Return the [x, y] coordinate for the center point of the cell that contains the specified text.  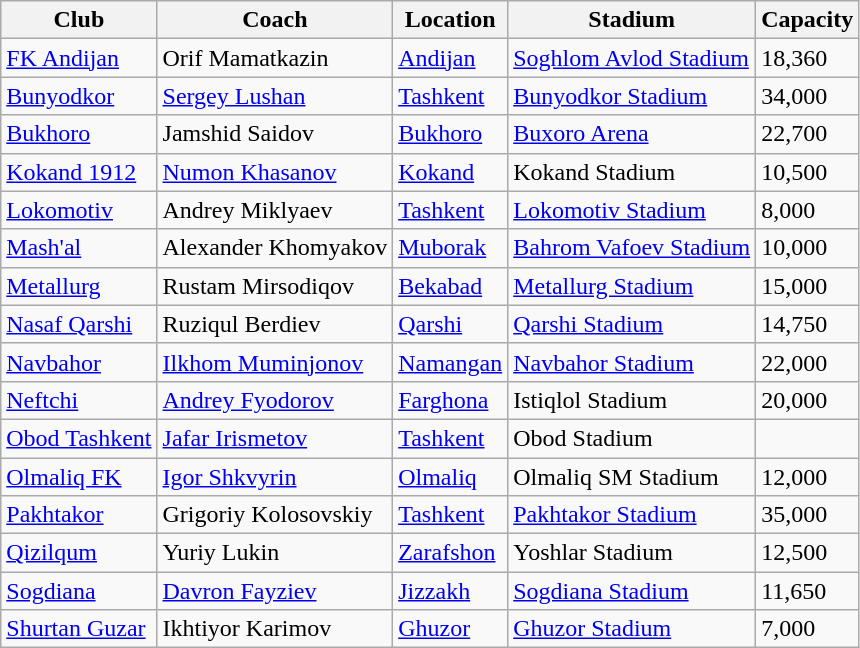
Nasaf Qarshi [79, 324]
Andrey Miklyaev [275, 210]
Igor Shkvyrin [275, 477]
Ghuzor Stadium [632, 629]
Capacity [808, 20]
Coach [275, 20]
22,700 [808, 134]
Ruziqul Berdiev [275, 324]
Obod Stadium [632, 438]
Lokomotiv [79, 210]
Kokand [450, 172]
Jafar Irismetov [275, 438]
Farghona [450, 400]
Yuriy Lukin [275, 553]
Lokomotiv Stadium [632, 210]
Bunyodkor Stadium [632, 96]
Namangan [450, 362]
Numon Khasanov [275, 172]
Yoshlar Stadium [632, 553]
Bahrom Vafoev Stadium [632, 248]
35,000 [808, 515]
Andijan [450, 58]
Metallurg Stadium [632, 286]
Alexander Khomyakov [275, 248]
Bekabad [450, 286]
Location [450, 20]
Kokand Stadium [632, 172]
7,000 [808, 629]
Istiqlol Stadium [632, 400]
Olmaliq SM Stadium [632, 477]
Sogdiana Stadium [632, 591]
Jamshid Saidov [275, 134]
8,000 [808, 210]
Kokand 1912 [79, 172]
Sergey Lushan [275, 96]
Buxoro Arena [632, 134]
Mash'al [79, 248]
Zarafshon [450, 553]
Qarshi Stadium [632, 324]
Navbahor Stadium [632, 362]
Muborak [450, 248]
Qizilqum [79, 553]
Orif Mamatkazin [275, 58]
Qarshi [450, 324]
Navbahor [79, 362]
Olmaliq [450, 477]
Ghuzor [450, 629]
Pakhtakor Stadium [632, 515]
Shurtan Guzar [79, 629]
Ikhtiyor Karimov [275, 629]
18,360 [808, 58]
Rustam Mirsodiqov [275, 286]
Sogdiana [79, 591]
Obod Tashkent [79, 438]
Bunyodkor [79, 96]
Club [79, 20]
Grigoriy Kolosovskiy [275, 515]
Pakhtakor [79, 515]
Neftchi [79, 400]
20,000 [808, 400]
Ilkhom Muminjonov [275, 362]
15,000 [808, 286]
Stadium [632, 20]
11,650 [808, 591]
Davron Fayziev [275, 591]
14,750 [808, 324]
10,000 [808, 248]
Jizzakh [450, 591]
12,500 [808, 553]
FK Andijan [79, 58]
12,000 [808, 477]
Metallurg [79, 286]
Andrey Fyodorov [275, 400]
22,000 [808, 362]
Soghlom Avlod Stadium [632, 58]
10,500 [808, 172]
34,000 [808, 96]
Olmaliq FK [79, 477]
